Pinpoint the cell where the given text exists, returning its [X, Y] midpoint coordinate. 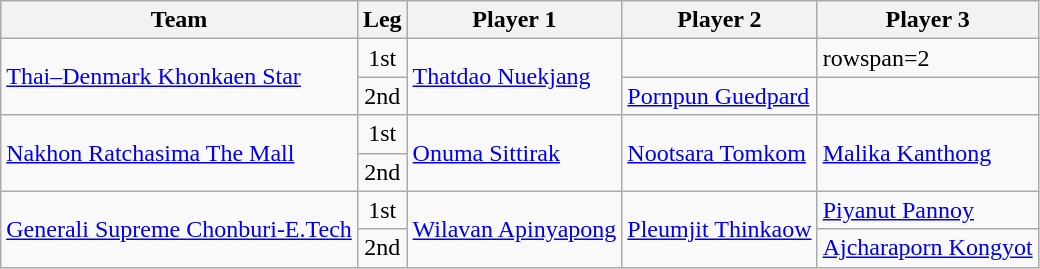
Pleumjit Thinkaow [720, 229]
Malika Kanthong [928, 153]
Onuma Sittirak [514, 153]
Player 3 [928, 20]
Pornpun Guedpard [720, 96]
Piyanut Pannoy [928, 210]
Wilavan Apinyapong [514, 229]
rowspan=2 [928, 58]
Ajcharaporn Kongyot [928, 248]
Thatdao Nuekjang [514, 77]
Player 2 [720, 20]
Team [180, 20]
Leg [382, 20]
Nakhon Ratchasima The Mall [180, 153]
Generali Supreme Chonburi-E.Tech [180, 229]
Player 1 [514, 20]
Thai–Denmark Khonkaen Star [180, 77]
Nootsara Tomkom [720, 153]
